Output the (X, Y) coordinate of the center of the cell containing the given text.  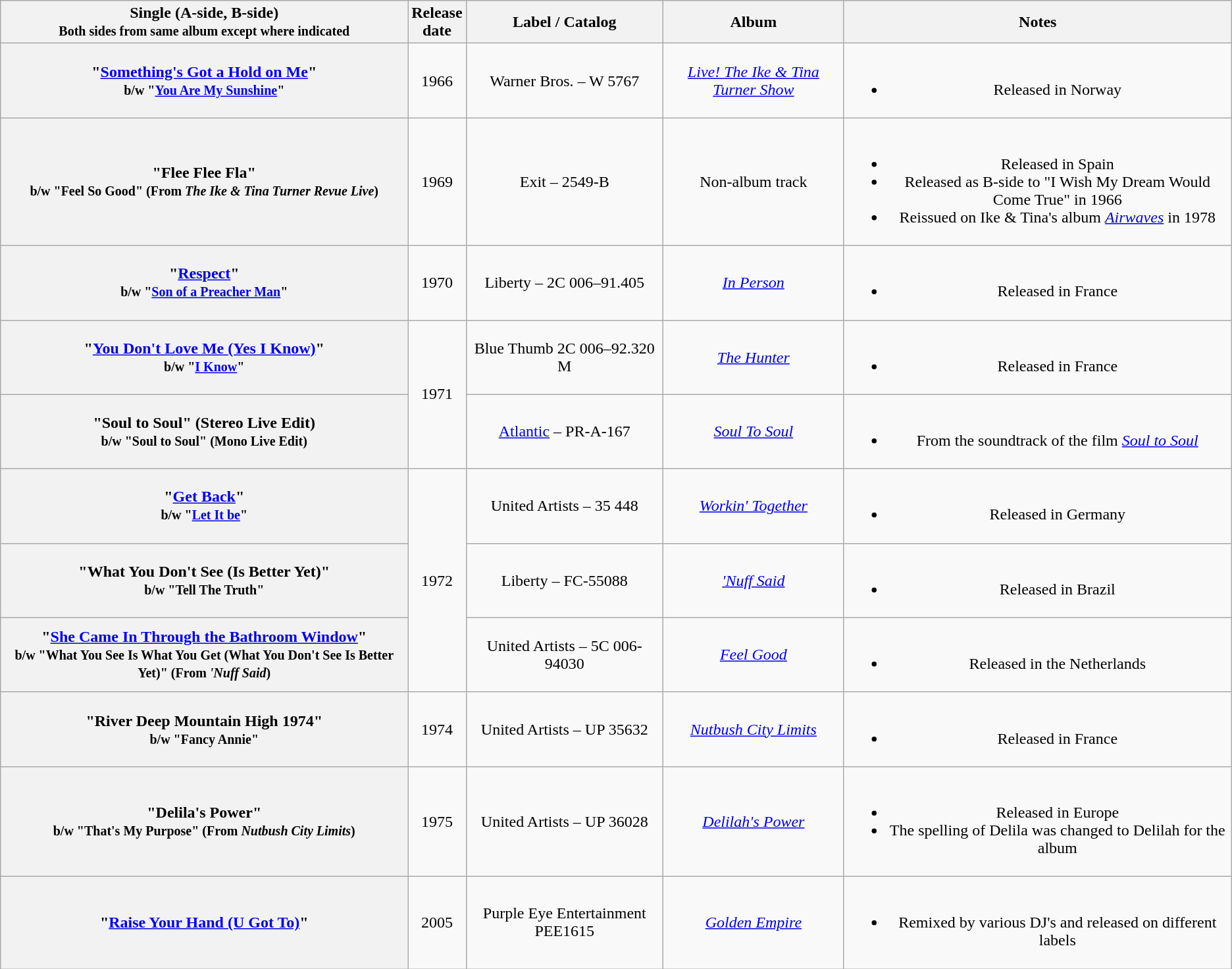
1972 (437, 581)
Exit – 2549-B (565, 182)
Non-album track (753, 182)
United Artists – UP 36028 (565, 822)
Released in SpainReleased as B-side to "I Wish My Dream Would Come True" in 1966Reissued on Ike & Tina's album Airwaves in 1978 (1037, 182)
Releasedate (437, 22)
United Artists – UP 35632 (565, 729)
Remixed by various DJ's and released on different labels (1037, 922)
"Flee Flee Fla"b/w "Feel So Good" (From The Ike & Tina Turner Revue Live) (204, 182)
'Nuff Said (753, 581)
Released in EuropeThe spelling of Delila was changed to Delilah for the album (1037, 822)
1969 (437, 182)
Label / Catalog (565, 22)
"Delila's Power"b/w "That's My Purpose" (From Nutbush City Limits) (204, 822)
Liberty – 2C 006–91.405 (565, 283)
Soul To Soul (753, 432)
1975 (437, 822)
United Artists – 5C 006-94030 (565, 654)
Delilah's Power (753, 822)
United Artists – 35 448 (565, 506)
"Get Back"b/w "Let It be" (204, 506)
Purple Eye Entertainment PEE1615 (565, 922)
The Hunter (753, 357)
Released in Germany (1037, 506)
Blue Thumb 2C 006–92.320 M (565, 357)
2005 (437, 922)
Atlantic – PR-A-167 (565, 432)
From the soundtrack of the film Soul to Soul (1037, 432)
"Raise Your Hand (U Got To)" (204, 922)
Single (A-side, B-side)Both sides from same album except where indicated (204, 22)
Released in Brazil (1037, 581)
"You Don't Love Me (Yes I Know)"b/w "I Know" (204, 357)
1970 (437, 283)
Notes (1037, 22)
Workin' Together (753, 506)
Feel Good (753, 654)
Released in Norway (1037, 80)
Live! The Ike & Tina Turner Show (753, 80)
Album (753, 22)
"Something's Got a Hold on Me"b/w "You Are My Sunshine" (204, 80)
"She Came In Through the Bathroom Window"b/w "What You See Is What You Get (What You Don't See Is Better Yet)" (From 'Nuff Said) (204, 654)
Nutbush City Limits (753, 729)
Released in the Netherlands (1037, 654)
Golden Empire (753, 922)
In Person (753, 283)
"Respect"b/w "Son of a Preacher Man" (204, 283)
"Soul to Soul" (Stereo Live Edit)b/w "Soul to Soul" (Mono Live Edit) (204, 432)
1966 (437, 80)
"River Deep Mountain High 1974"b/w "Fancy Annie" (204, 729)
1974 (437, 729)
1971 (437, 394)
Liberty – FC-55088 (565, 581)
"What You Don't See (Is Better Yet)"b/w "Tell The Truth" (204, 581)
Warner Bros. – W 5767 (565, 80)
